Provide the [x, y] coordinate of the cell's center where the given text is located.  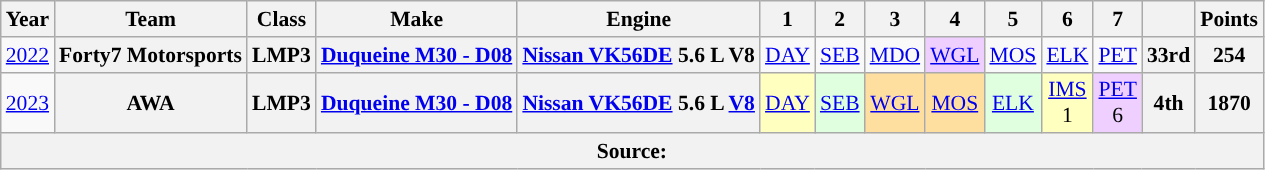
6 [1067, 19]
4 [954, 19]
Year [28, 19]
Engine [638, 19]
Source: [632, 152]
Points [1229, 19]
Forty7 Motorsports [150, 55]
2 [840, 19]
IMS1 [1067, 102]
2022 [28, 55]
Make [416, 19]
2023 [28, 102]
Class [282, 19]
1870 [1229, 102]
MDO [896, 55]
Team [150, 19]
AWA [150, 102]
1 [788, 19]
3 [896, 19]
PET6 [1118, 102]
33rd [1168, 55]
254 [1229, 55]
5 [1012, 19]
PET [1118, 55]
4th [1168, 102]
7 [1118, 19]
